Determine the [X, Y] coordinate at the center of the cell enclosing the given text.  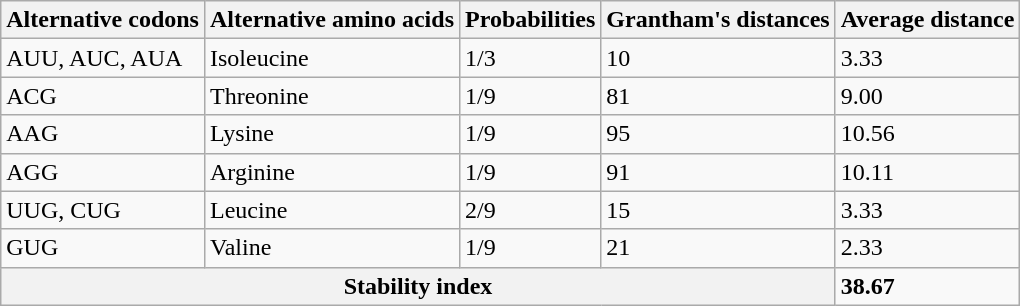
Alternative amino acids [332, 20]
10 [718, 58]
15 [718, 210]
Grantham's distances [718, 20]
Leucine [332, 210]
AGG [103, 172]
AAG [103, 134]
Lysine [332, 134]
Isoleucine [332, 58]
38.67 [928, 286]
81 [718, 96]
Average distance [928, 20]
Valine [332, 248]
2/9 [530, 210]
Arginine [332, 172]
2.33 [928, 248]
Alternative codons [103, 20]
10.56 [928, 134]
AUU, AUC, AUA [103, 58]
ACG [103, 96]
10.11 [928, 172]
9.00 [928, 96]
UUG, CUG [103, 210]
95 [718, 134]
91 [718, 172]
21 [718, 248]
Stability index [418, 286]
1/3 [530, 58]
Threonine [332, 96]
GUG [103, 248]
Probabilities [530, 20]
